Locate the cell with the specified text and output its (x, y) center coordinate. 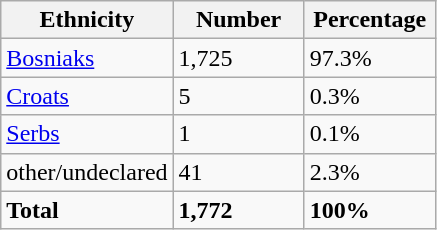
0.3% (370, 96)
Serbs (87, 134)
100% (370, 210)
41 (238, 172)
other/undeclared (87, 172)
Number (238, 20)
Bosniaks (87, 58)
0.1% (370, 134)
Percentage (370, 20)
5 (238, 96)
Total (87, 210)
1 (238, 134)
1,772 (238, 210)
97.3% (370, 58)
Ethnicity (87, 20)
Croats (87, 96)
2.3% (370, 172)
1,725 (238, 58)
